Provide the (X, Y) coordinate of the cell's center where the given text is located.  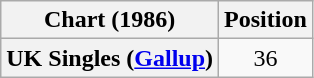
36 (266, 58)
Chart (1986) (110, 20)
Position (266, 20)
UK Singles (Gallup) (110, 58)
